Extract the [x, y] coordinate from the center of the cell holding the provided text.  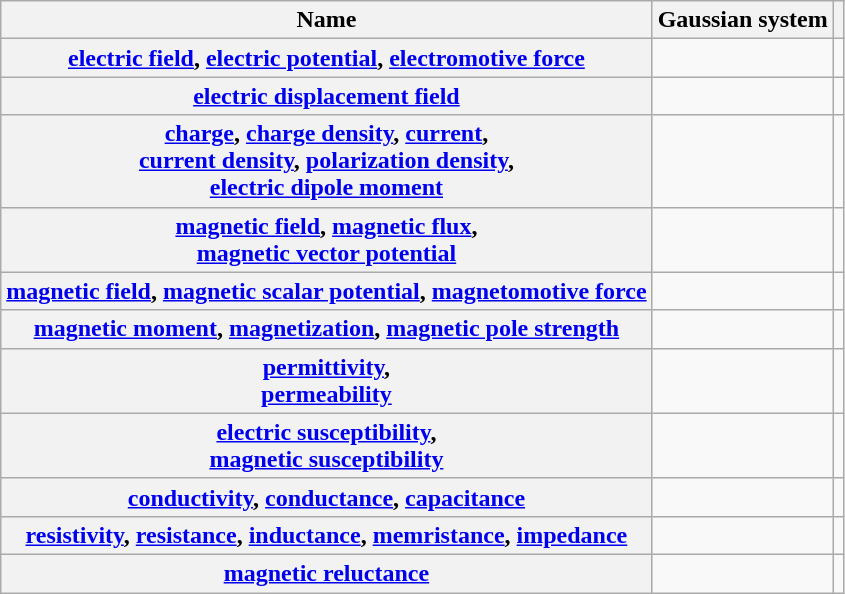
magnetic field, magnetic scalar potential, magnetomotive force [326, 291]
charge, charge density, current,current density, polarization density,electric dipole moment [326, 161]
magnetic moment, magnetization, magnetic pole strength [326, 329]
electric susceptibility,magnetic susceptibility [326, 446]
resistivity, resistance, inductance, memristance, impedance [326, 535]
magnetic field, magnetic flux,magnetic vector potential [326, 240]
conductivity, conductance, capacitance [326, 497]
electric displacement field [326, 96]
Name [326, 20]
magnetic reluctance [326, 573]
electric field, electric potential, electromotive force [326, 58]
permittivity,permeability [326, 380]
Gaussian system [742, 20]
